Extract the [x, y] coordinate from the center of the cell holding the provided text.  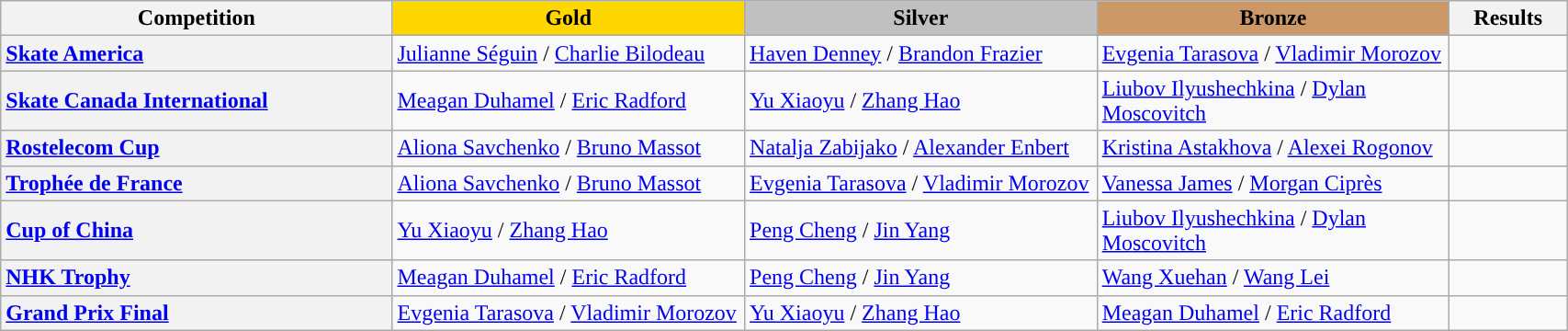
Silver [921, 18]
NHK Trophy [197, 278]
Vanessa James / Morgan Ciprès [1273, 183]
Grand Prix Final [197, 313]
Cup of China [197, 230]
Skate Canada International [197, 101]
Kristina Astakhova / Alexei Rogonov [1273, 148]
Competition [197, 18]
Natalja Zabijako / Alexander Enbert [921, 148]
Rostelecom Cup [197, 148]
Bronze [1273, 18]
Skate America [197, 53]
Gold [569, 18]
Trophée de France [197, 183]
Haven Denney / Brandon Frazier [921, 53]
Wang Xuehan / Wang Lei [1273, 278]
Julianne Séguin / Charlie Bilodeau [569, 53]
Results [1508, 18]
